Pinpoint the cell where the given text exists, returning its (X, Y) midpoint coordinate. 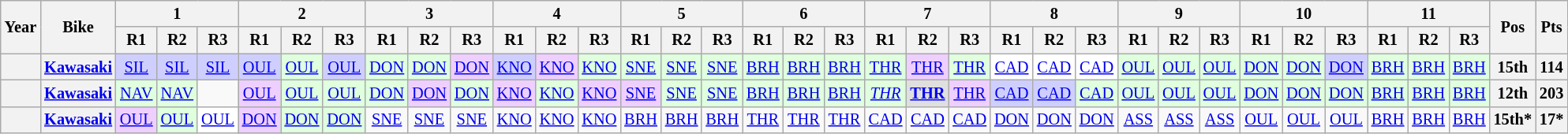
1 (177, 13)
Year (21, 27)
11 (1428, 13)
8 (1054, 13)
12th (1513, 93)
15th* (1513, 120)
2 (302, 13)
114 (1551, 67)
5 (682, 13)
10 (1304, 13)
17* (1551, 120)
Pos (1513, 27)
Bike (78, 27)
4 (557, 13)
9 (1179, 13)
203 (1551, 93)
15th (1513, 67)
3 (429, 13)
Pts (1551, 27)
6 (803, 13)
7 (928, 13)
